Search for the cell housing the specified text and yield its (X, Y) center coordinate. 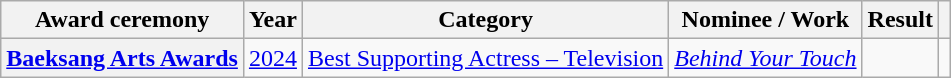
Category (485, 20)
Behind Your Touch (766, 58)
Result (900, 20)
Award ceremony (122, 20)
Year (272, 20)
Baeksang Arts Awards (122, 58)
Best Supporting Actress – Television (485, 58)
Nominee / Work (766, 20)
2024 (272, 58)
